Search for the cell housing the specified text and yield its (X, Y) center coordinate. 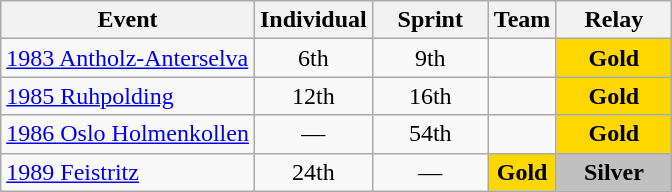
Team (522, 20)
1986 Oslo Holmenkollen (128, 134)
9th (430, 58)
54th (430, 134)
1985 Ruhpolding (128, 96)
6th (313, 58)
12th (313, 96)
Event (128, 20)
Individual (313, 20)
1989 Feistritz (128, 172)
Relay (614, 20)
Silver (614, 172)
Sprint (430, 20)
16th (430, 96)
24th (313, 172)
1983 Antholz-Anterselva (128, 58)
